Determine the [X, Y] coordinate at the center of the cell enclosing the given text.  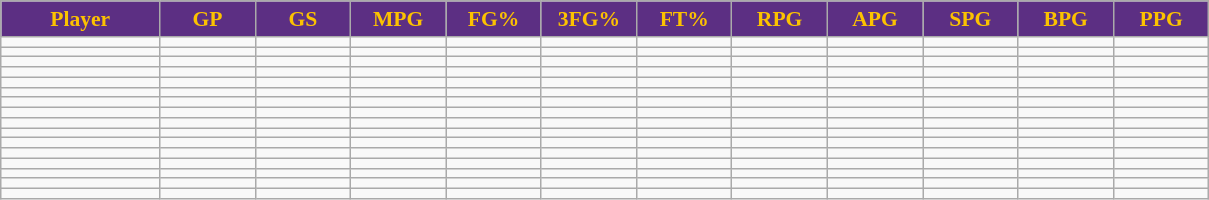
PPG [1161, 19]
GS [302, 19]
FG% [494, 19]
Player [80, 19]
RPG [780, 19]
BPG [1066, 19]
SPG [970, 19]
3FG% [588, 19]
FT% [684, 19]
MPG [398, 19]
APG [874, 19]
GP [208, 19]
